From the cell containing the given text, extract its center point as [X, Y] coordinate. 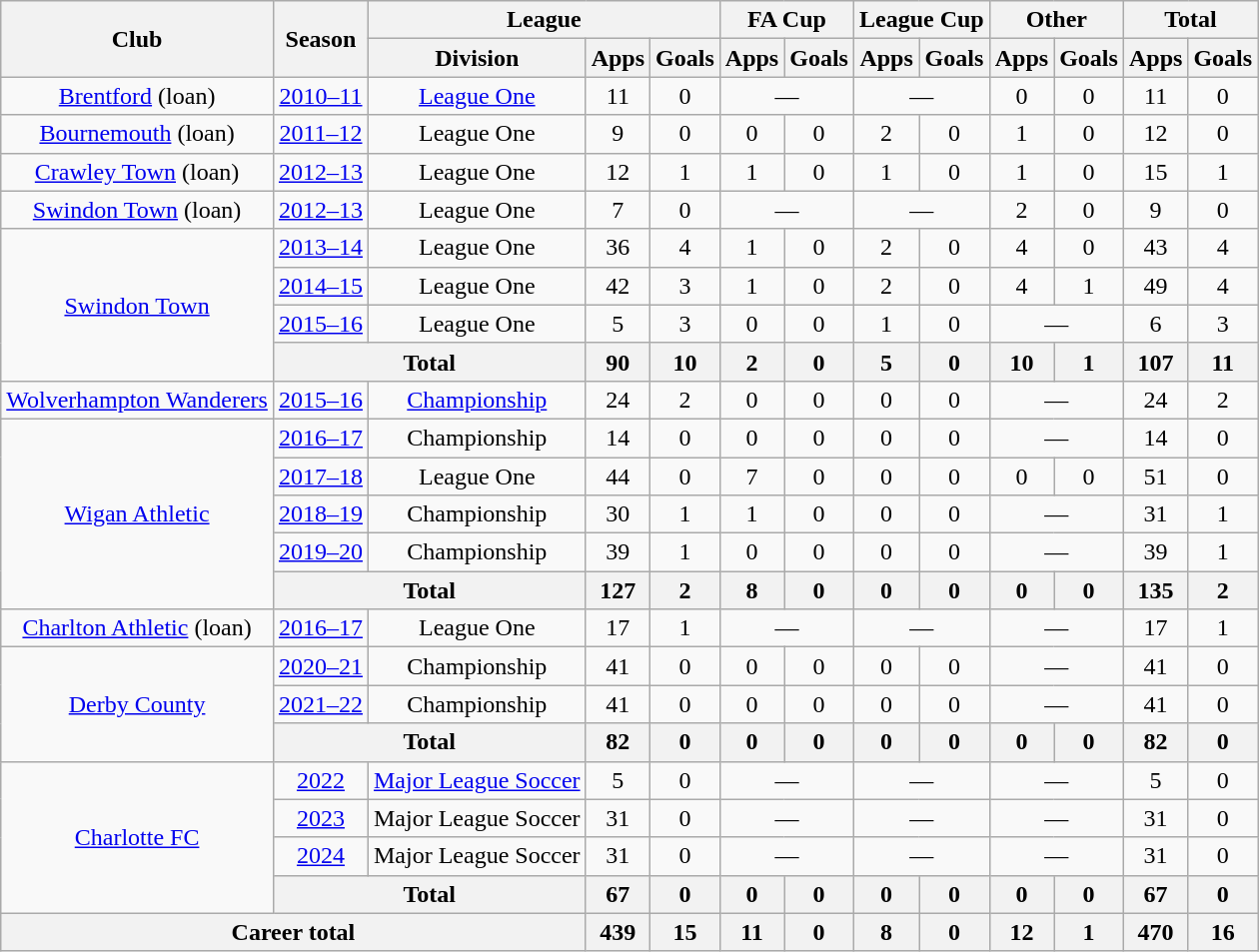
2021–22 [320, 704]
Brentford (loan) [138, 96]
16 [1223, 932]
2017–18 [320, 476]
43 [1155, 248]
36 [618, 248]
135 [1155, 590]
League Cup [921, 20]
44 [618, 476]
2024 [320, 856]
470 [1155, 932]
Charlotte FC [138, 837]
Career total [294, 932]
Wigan Athletic [138, 513]
6 [1155, 324]
Swindon Town (loan) [138, 210]
30 [618, 514]
2014–15 [320, 286]
Charlton Athletic (loan) [138, 628]
51 [1155, 476]
127 [618, 590]
49 [1155, 286]
2023 [320, 818]
League [544, 20]
42 [618, 286]
Other [1056, 20]
2013–14 [320, 248]
Wolverhampton Wanderers [138, 400]
2011–12 [320, 134]
Crawley Town (loan) [138, 172]
Bournemouth (loan) [138, 134]
2018–19 [320, 514]
107 [1155, 362]
90 [618, 362]
FA Cup [786, 20]
Season [320, 39]
Derby County [138, 704]
439 [618, 932]
Swindon Town [138, 305]
Division [477, 58]
2010–11 [320, 96]
2022 [320, 780]
2020–21 [320, 666]
2019–20 [320, 552]
Club [138, 39]
